Provide the [x, y] coordinate of the cell's center where the given text is located.  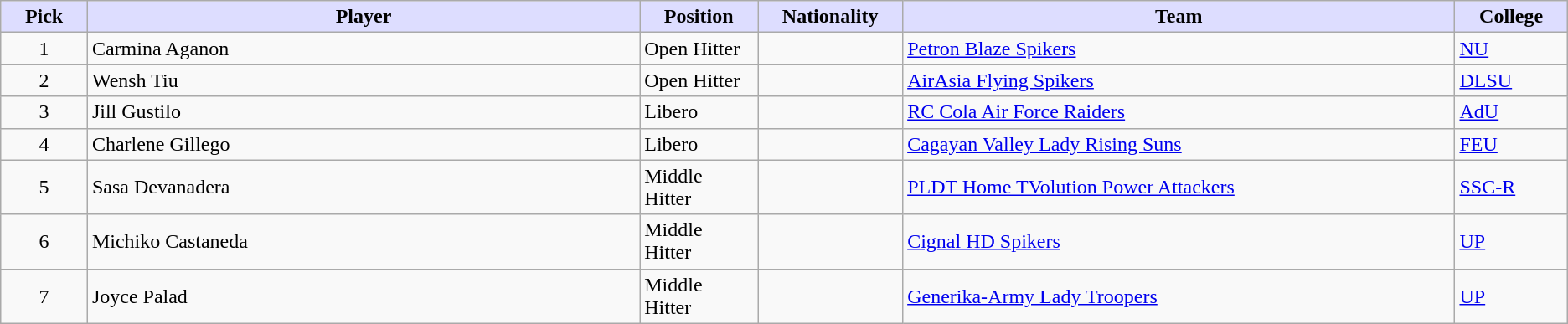
Player [364, 17]
4 [44, 144]
6 [44, 241]
Position [699, 17]
Carmina Aganon [364, 49]
Joyce Palad [364, 296]
Cagayan Valley Lady Rising Suns [1179, 144]
College [1511, 17]
2 [44, 80]
NU [1511, 49]
Wensh Tiu [364, 80]
AirAsia Flying Spikers [1179, 80]
Petron Blaze Spikers [1179, 49]
Generika-Army Lady Troopers [1179, 296]
SSC-R [1511, 188]
Michiko Castaneda [364, 241]
7 [44, 296]
DLSU [1511, 80]
FEU [1511, 144]
PLDT Home TVolution Power Attackers [1179, 188]
AdU [1511, 112]
Team [1179, 17]
RC Cola Air Force Raiders [1179, 112]
5 [44, 188]
Nationality [831, 17]
Jill Gustilo [364, 112]
3 [44, 112]
1 [44, 49]
Cignal HD Spikers [1179, 241]
Sasa Devanadera [364, 188]
Charlene Gillego [364, 144]
Pick [44, 17]
